Scan for the cell matching the given text and deliver its (X, Y) coordinate at center. 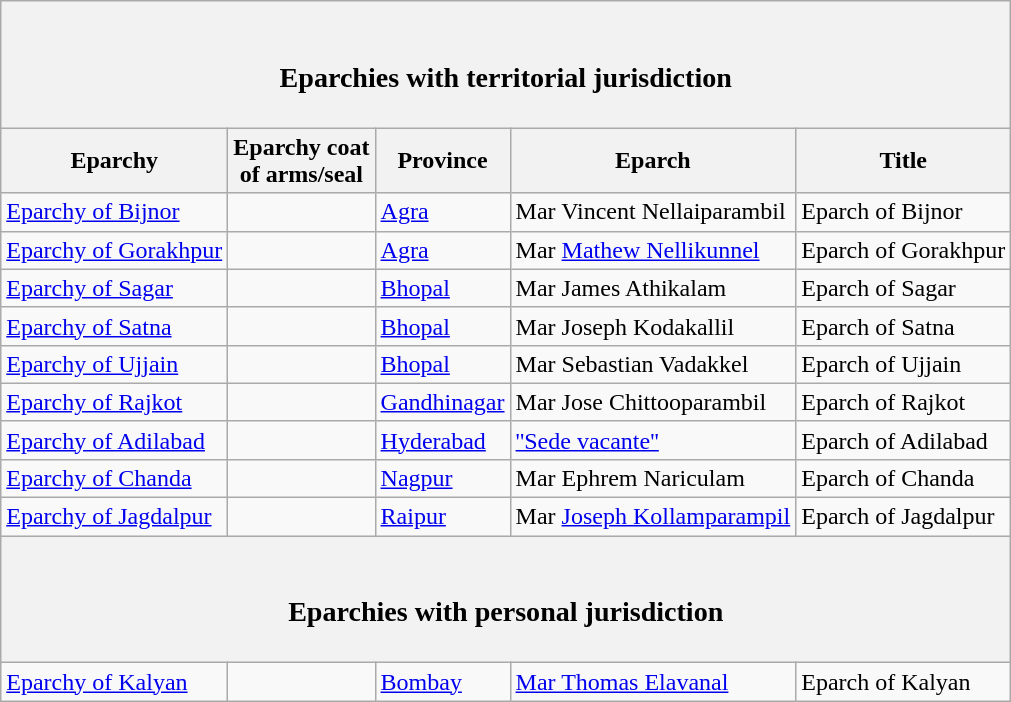
Eparchy of Jagdalpur (114, 517)
Title (904, 160)
Gandhinagar (442, 402)
Province (442, 160)
Eparch of Adilabad (904, 440)
Eparchy of Kalyan (114, 682)
Eparch (653, 160)
Mar Mathew Nellikunnel (653, 250)
Eparchy of Adilabad (114, 440)
Eparch of Gorakhpur (904, 250)
Eparch of Kalyan (904, 682)
Eparchy of Chanda (114, 478)
''Sede vacante'' (653, 440)
Raipur (442, 517)
Eparch of Sagar (904, 288)
Mar Joseph Kollamparampil (653, 517)
Eparchy of Bijnor (114, 212)
Eparchy of Rajkot (114, 402)
Mar James Athikalam (653, 288)
Mar Ephrem Nariculam (653, 478)
Eparchy of Satna (114, 326)
Bombay (442, 682)
Mar Vincent Nellaiparambil (653, 212)
Eparchies with personal jurisdiction (506, 600)
Eparch of Chanda (904, 478)
Eparchy of Ujjain (114, 364)
Eparchy of Gorakhpur (114, 250)
Eparchies with territorial jurisdiction (506, 64)
Eparch of Rajkot (904, 402)
Eparch of Ujjain (904, 364)
Nagpur (442, 478)
Eparchy (114, 160)
Hyderabad (442, 440)
Mar Thomas Elavanal (653, 682)
Eparch of Bijnor (904, 212)
Eparch of Satna (904, 326)
Mar Joseph Kodakallil (653, 326)
Mar Jose Chittooparambil (653, 402)
Mar Sebastian Vadakkel (653, 364)
Eparch of Jagdalpur (904, 517)
Eparchy coatof arms/seal (302, 160)
Eparchy of Sagar (114, 288)
